Provide the [x, y] coordinate of the cell's center where the given text is located.  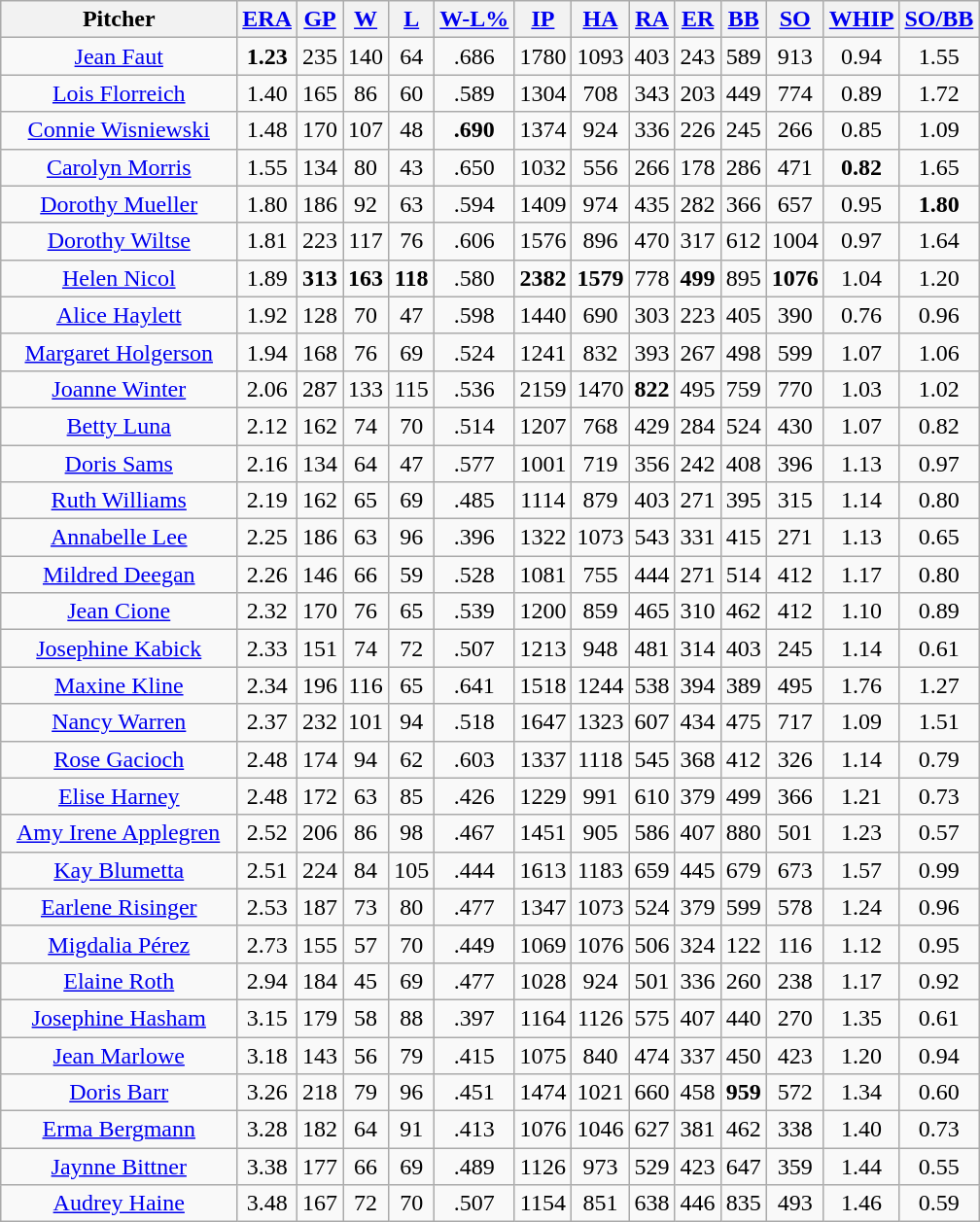
85 [412, 796]
.603 [474, 759]
.451 [474, 1093]
260 [743, 981]
1164 [542, 1018]
163 [366, 278]
905 [601, 833]
Erma Bergmann [119, 1130]
.524 [474, 352]
RA [651, 19]
1.44 [861, 1167]
647 [743, 1167]
Carolyn Morris [119, 167]
.598 [474, 315]
719 [601, 464]
2.12 [267, 426]
458 [698, 1093]
575 [651, 1018]
1518 [542, 685]
405 [743, 315]
Jaynne Bittner [119, 1167]
389 [743, 685]
1118 [601, 759]
1114 [542, 501]
2159 [542, 389]
303 [651, 315]
.415 [474, 1055]
880 [743, 833]
1323 [601, 722]
.690 [474, 130]
493 [795, 1204]
1322 [542, 538]
0.76 [861, 315]
Helen Nicol [119, 278]
381 [698, 1130]
1021 [601, 1093]
627 [651, 1130]
660 [651, 1093]
310 [698, 611]
W-L% [474, 19]
235 [321, 56]
474 [651, 1055]
Earlene Risinger [119, 907]
172 [321, 796]
778 [651, 278]
187 [321, 907]
177 [321, 1167]
140 [366, 56]
Annabelle Lee [119, 538]
835 [743, 1204]
0.79 [939, 759]
840 [601, 1055]
88 [412, 1018]
Josephine Kabick [119, 648]
2382 [542, 278]
GP [321, 19]
1.57 [861, 870]
Pitcher [119, 19]
3.38 [267, 1167]
446 [698, 1204]
331 [698, 538]
717 [795, 722]
1241 [542, 352]
529 [651, 1167]
3.26 [267, 1093]
.397 [474, 1018]
Lois Florreich [119, 93]
.518 [474, 722]
1451 [542, 833]
1347 [542, 907]
2.32 [267, 611]
Nancy Warren [119, 722]
226 [698, 130]
.528 [474, 575]
679 [743, 870]
610 [651, 796]
Jean Marlowe [119, 1055]
1.10 [861, 611]
0.59 [939, 1204]
.641 [474, 685]
1.46 [861, 1204]
282 [698, 204]
.485 [474, 501]
440 [743, 1018]
107 [366, 130]
1183 [601, 870]
.539 [474, 611]
589 [743, 56]
2.19 [267, 501]
133 [366, 389]
612 [743, 241]
1081 [542, 575]
270 [795, 1018]
434 [698, 722]
1.04 [861, 278]
913 [795, 56]
1474 [542, 1093]
165 [321, 93]
2.37 [267, 722]
851 [601, 1204]
196 [321, 685]
607 [651, 722]
1470 [601, 389]
337 [698, 1055]
0.57 [939, 833]
572 [795, 1093]
393 [651, 352]
3.15 [267, 1018]
1780 [542, 56]
343 [651, 93]
Maxine Kline [119, 685]
755 [601, 575]
168 [321, 352]
.577 [474, 464]
314 [698, 648]
1001 [542, 464]
Josephine Hasham [119, 1018]
Migdalia Pérez [119, 944]
Kay Blumetta [119, 870]
1647 [542, 722]
1374 [542, 130]
58 [366, 1018]
506 [651, 944]
0.85 [861, 130]
.686 [474, 56]
Amy Irene Applegren [119, 833]
1409 [542, 204]
326 [795, 759]
368 [698, 759]
.449 [474, 944]
174 [321, 759]
1576 [542, 241]
167 [321, 1204]
1.12 [861, 944]
43 [412, 167]
HA [601, 19]
101 [366, 722]
1069 [542, 944]
556 [601, 167]
545 [651, 759]
48 [412, 130]
179 [321, 1018]
2.52 [267, 833]
1.89 [267, 278]
2.94 [267, 981]
146 [321, 575]
SO/BB [939, 19]
286 [743, 167]
238 [795, 981]
232 [321, 722]
948 [601, 648]
.396 [474, 538]
498 [743, 352]
Rose Gacioch [119, 759]
Alice Haylett [119, 315]
Doris Sams [119, 464]
143 [321, 1055]
IP [542, 19]
60 [412, 93]
974 [601, 204]
832 [601, 352]
1304 [542, 93]
118 [412, 278]
.489 [474, 1167]
45 [366, 981]
991 [601, 796]
3.48 [267, 1204]
Jean Faut [119, 56]
.594 [474, 204]
1.64 [939, 241]
.606 [474, 241]
206 [321, 833]
1440 [542, 315]
1.72 [939, 93]
1004 [795, 241]
.444 [474, 870]
1154 [542, 1204]
2.73 [267, 944]
1.27 [939, 685]
0.55 [939, 1167]
.580 [474, 278]
.413 [474, 1130]
267 [698, 352]
822 [651, 389]
3.28 [267, 1130]
1028 [542, 981]
313 [321, 278]
0.92 [939, 981]
690 [601, 315]
Joanne Winter [119, 389]
0.99 [939, 870]
1.81 [267, 241]
.467 [474, 833]
445 [698, 870]
155 [321, 944]
218 [321, 1093]
57 [366, 944]
178 [698, 167]
2.34 [267, 685]
465 [651, 611]
.536 [474, 389]
356 [651, 464]
708 [601, 93]
91 [412, 1130]
959 [743, 1093]
Betty Luna [119, 426]
770 [795, 389]
429 [651, 426]
.514 [474, 426]
768 [601, 426]
Dorothy Wiltse [119, 241]
1579 [601, 278]
2.51 [267, 870]
2.16 [267, 464]
973 [601, 1167]
435 [651, 204]
430 [795, 426]
56 [366, 1055]
Elise Harney [119, 796]
471 [795, 167]
475 [743, 722]
.589 [474, 93]
879 [601, 501]
2.06 [267, 389]
Doris Barr [119, 1093]
122 [743, 944]
1.51 [939, 722]
1.06 [939, 352]
92 [366, 204]
543 [651, 538]
415 [743, 538]
1244 [601, 685]
117 [366, 241]
1.76 [861, 685]
Dorothy Mueller [119, 204]
0.60 [939, 1093]
W [366, 19]
481 [651, 648]
2.26 [267, 575]
578 [795, 907]
242 [698, 464]
284 [698, 426]
1613 [542, 870]
.650 [474, 167]
62 [412, 759]
895 [743, 278]
73 [366, 907]
SO [795, 19]
128 [321, 315]
444 [651, 575]
Connie Wisniewski [119, 130]
1.35 [861, 1018]
84 [366, 870]
896 [601, 241]
315 [795, 501]
1093 [601, 56]
ERA [267, 19]
59 [412, 575]
859 [601, 611]
659 [651, 870]
408 [743, 464]
L [412, 19]
394 [698, 685]
243 [698, 56]
586 [651, 833]
317 [698, 241]
1.94 [267, 352]
Jean Cione [119, 611]
657 [795, 204]
759 [743, 389]
390 [795, 315]
Audrey Haine [119, 1204]
449 [743, 93]
1.34 [861, 1093]
Elaine Roth [119, 981]
182 [321, 1130]
115 [412, 389]
1.02 [939, 389]
WHIP [861, 19]
105 [412, 870]
2.53 [267, 907]
673 [795, 870]
774 [795, 93]
1075 [542, 1055]
1207 [542, 426]
Ruth Williams [119, 501]
470 [651, 241]
.426 [474, 796]
1.65 [939, 167]
359 [795, 1167]
2.33 [267, 648]
184 [321, 981]
538 [651, 685]
1032 [542, 167]
Margaret Holgerson [119, 352]
338 [795, 1130]
224 [321, 870]
ER [698, 19]
3.18 [267, 1055]
1.24 [861, 907]
395 [743, 501]
450 [743, 1055]
1337 [542, 759]
Mildred Deegan [119, 575]
151 [321, 648]
98 [412, 833]
287 [321, 389]
BB [743, 19]
0.65 [939, 538]
2.25 [267, 538]
1229 [542, 796]
396 [795, 464]
514 [743, 575]
1.48 [267, 130]
1.03 [861, 389]
1.21 [861, 796]
1.92 [267, 315]
203 [698, 93]
324 [698, 944]
638 [651, 1204]
1200 [542, 611]
1213 [542, 648]
1046 [601, 1130]
